Capture the cell that displays the provided text and extract its [x, y] central coordinate. 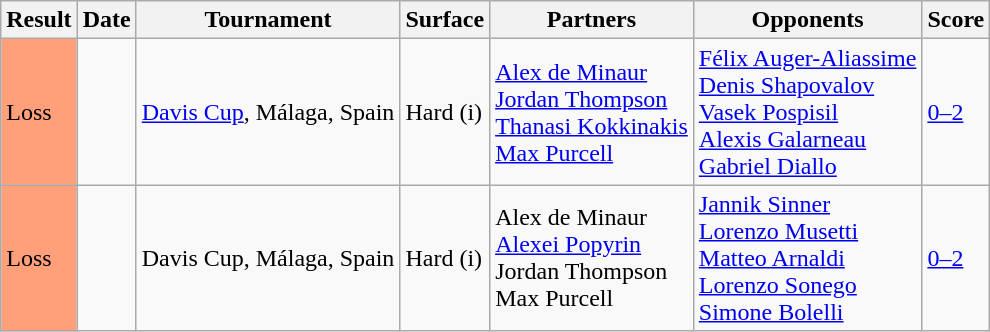
Date [106, 20]
Score [956, 20]
Tournament [268, 20]
Opponents [808, 20]
Partners [592, 20]
Result [39, 20]
Surface [445, 20]
Félix Auger-Aliassime Denis Shapovalov Vasek Pospisil Alexis Galarneau Gabriel Diallo [808, 112]
Alex de Minaur Jordan Thompson Thanasi Kokkinakis Max Purcell [592, 112]
Alex de Minaur Alexei Popyrin Jordan Thompson Max Purcell [592, 258]
Jannik Sinner Lorenzo Musetti Matteo Arnaldi Lorenzo Sonego Simone Bolelli [808, 258]
